Identify which cell holds the provided text, then report its [x, y] central coordinate. 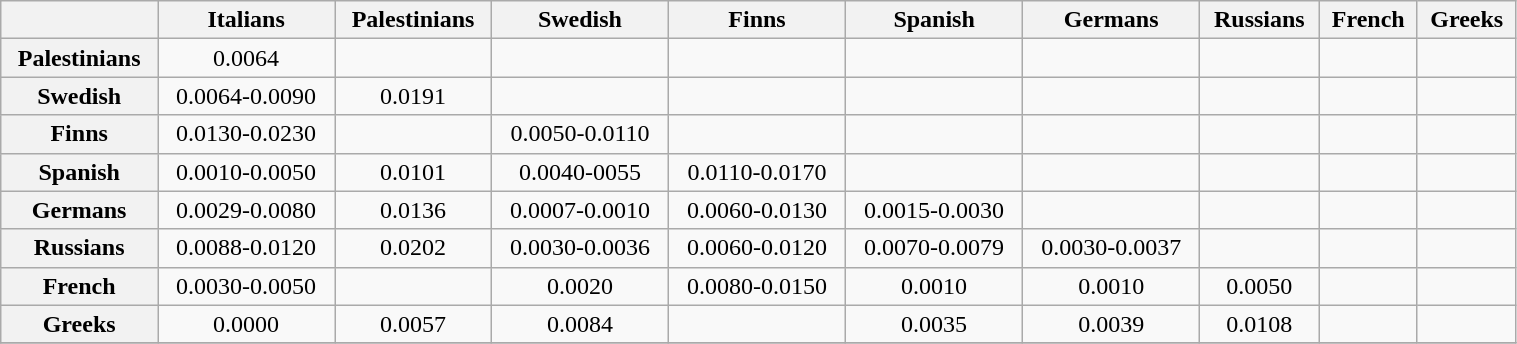
0.0070-0.0079 [934, 248]
0.0064 [246, 58]
0.0110-0.0170 [756, 172]
0.0050-0.0110 [580, 134]
0.0136 [414, 210]
0.0088-0.0120 [246, 248]
0.0035 [934, 324]
0.0084 [580, 324]
0.0060-0.0130 [756, 210]
0.0000 [246, 324]
0.0029-0.0080 [246, 210]
0.0057 [414, 324]
0.0191 [414, 96]
0.0015-0.0030 [934, 210]
Italians [246, 20]
0.0030-0.0036 [580, 248]
0.0040-0055 [580, 172]
0.0050 [1260, 286]
0.0202 [414, 248]
0.0030-0.0037 [1112, 248]
0.0060-0.0120 [756, 248]
0.0030-0.0050 [246, 286]
0.0064-0.0090 [246, 96]
0.0130-0.0230 [246, 134]
0.0101 [414, 172]
0.0010-0.0050 [246, 172]
0.0080-0.0150 [756, 286]
0.0039 [1112, 324]
0.0020 [580, 286]
0.0007-0.0010 [580, 210]
0.0108 [1260, 324]
